Pinpoint the cell where the given text exists, returning its [x, y] midpoint coordinate. 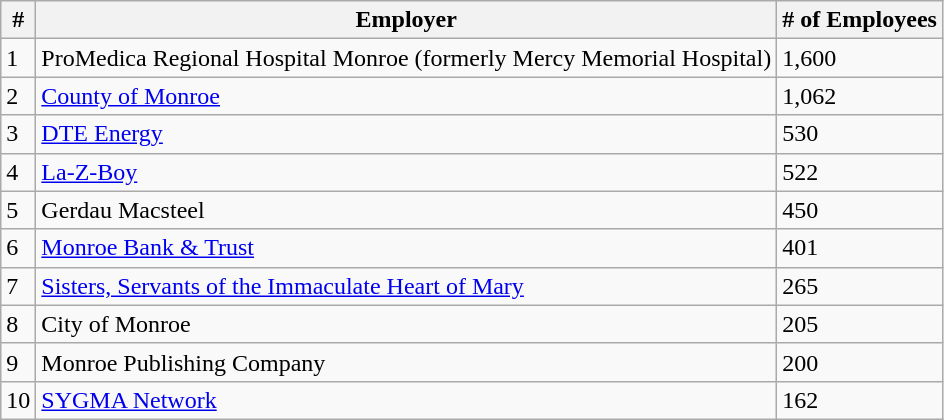
265 [860, 286]
Monroe Bank & Trust [406, 248]
6 [18, 248]
7 [18, 286]
# [18, 20]
450 [860, 210]
DTE Energy [406, 134]
Gerdau Macsteel [406, 210]
10 [18, 400]
1,600 [860, 58]
Employer [406, 20]
County of Monroe [406, 96]
4 [18, 172]
Sisters, Servants of the Immaculate Heart of Mary [406, 286]
205 [860, 324]
530 [860, 134]
8 [18, 324]
City of Monroe [406, 324]
La-Z-Boy [406, 172]
401 [860, 248]
9 [18, 362]
200 [860, 362]
# of Employees [860, 20]
ProMedica Regional Hospital Monroe (formerly Mercy Memorial Hospital) [406, 58]
5 [18, 210]
1,062 [860, 96]
Monroe Publishing Company [406, 362]
2 [18, 96]
1 [18, 58]
522 [860, 172]
162 [860, 400]
SYGMA Network [406, 400]
3 [18, 134]
